Provide the [X, Y] coordinate of the cell's center where the given text is located.  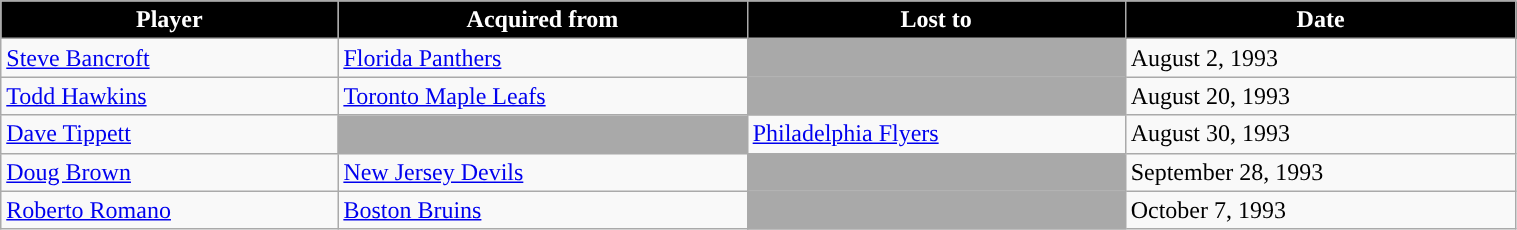
New Jersey Devils [542, 172]
Lost to [936, 20]
August 30, 1993 [1320, 134]
Acquired from [542, 20]
Steve Bancroft [170, 58]
Date [1320, 20]
Boston Bruins [542, 210]
Todd Hawkins [170, 96]
Dave Tippett [170, 134]
Doug Brown [170, 172]
October 7, 1993 [1320, 210]
Player [170, 20]
Florida Panthers [542, 58]
Philadelphia Flyers [936, 134]
Roberto Romano [170, 210]
September 28, 1993 [1320, 172]
August 2, 1993 [1320, 58]
Toronto Maple Leafs [542, 96]
August 20, 1993 [1320, 96]
